For the text-containing cell, return its midpoint in (X, Y) coordinate format. 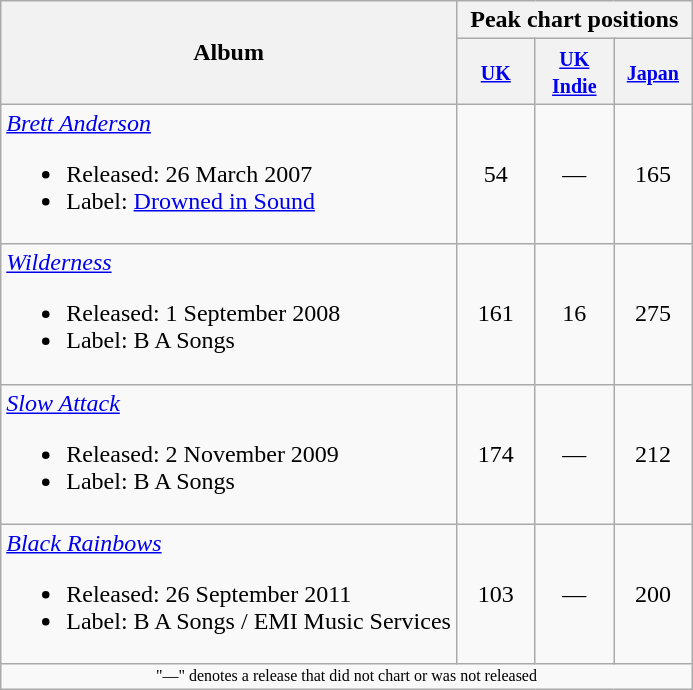
212 (654, 454)
275 (654, 314)
174 (496, 454)
UK (496, 72)
Japan (654, 72)
UK Indie (574, 72)
103 (496, 594)
Black RainbowsReleased: 26 September 2011Label: B A Songs / EMI Music Services (229, 594)
"—" denotes a release that did not chart or was not released (346, 676)
54 (496, 174)
165 (654, 174)
Brett AndersonReleased: 26 March 2007Label: Drowned in Sound (229, 174)
Slow AttackReleased: 2 November 2009Label: B A Songs (229, 454)
200 (654, 594)
16 (574, 314)
Peak chart positions (574, 20)
Album (229, 52)
161 (496, 314)
WildernessReleased: 1 September 2008Label: B A Songs (229, 314)
